Capture the cell that displays the provided text and extract its (X, Y) central coordinate. 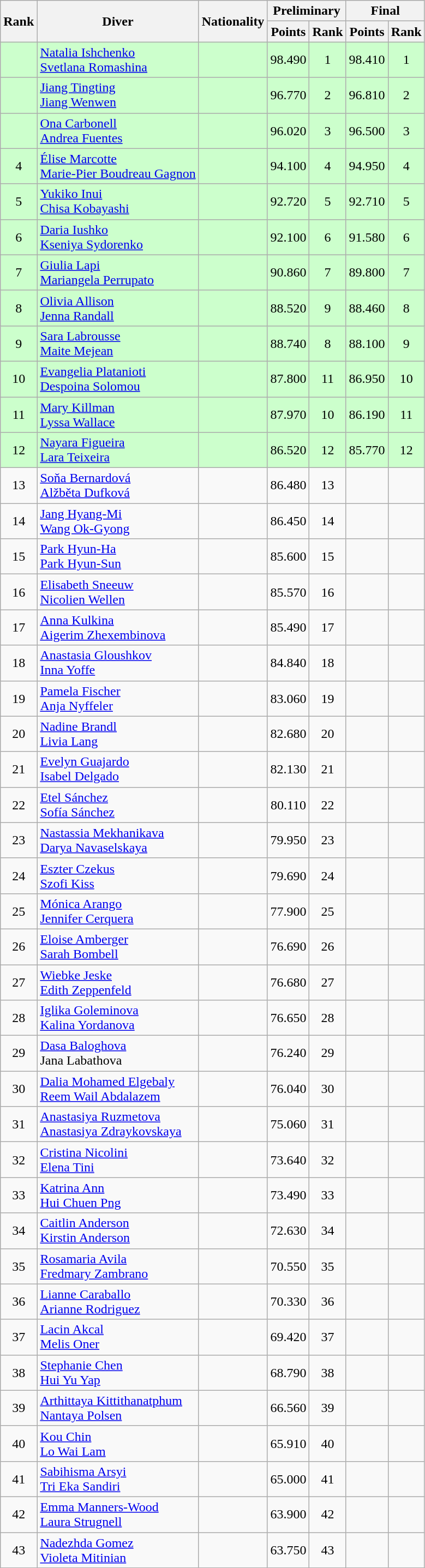
Anastasiya RuzmetovaAnastasiya Zdraykovskaya (118, 1125)
Mónica ArangoJennifer Cerquera (118, 911)
Preliminary (307, 11)
Evelyn GuajardoIsabel Delgado (118, 769)
Final (385, 11)
98.490 (288, 60)
Evangelia PlataniotiDespoina Solomou (118, 379)
82.130 (288, 769)
Natalia IshchenkoSvetlana Romashina (118, 60)
94.100 (288, 166)
87.800 (288, 379)
88.520 (288, 308)
Cristina NicoliniElena Tini (118, 1160)
Soňa BernardováAlžběta Dufková (118, 485)
85.770 (367, 450)
82.680 (288, 734)
Kou ChinLo Wai Lam (118, 1443)
Daria IushkoKseniya Sydorenko (118, 237)
Emma Manners-WoodLaura Strugnell (118, 1514)
87.970 (288, 414)
85.600 (288, 556)
Dasa BaloghovaJana Labathova (118, 1054)
Nadine BrandlLivia Lang (118, 734)
Sara LabrousseMaite Mejean (118, 344)
65.000 (288, 1479)
Stephanie ChenHui Yu Yap (118, 1372)
77.900 (288, 911)
96.810 (367, 95)
92.710 (367, 202)
Yukiko InuiChisa Kobayashi (118, 202)
76.040 (288, 1089)
86.950 (367, 379)
92.100 (288, 237)
Caitlin AndersonKirstin Anderson (118, 1230)
88.740 (288, 344)
Giulia LapiMariangela Perrupato (118, 273)
Eloise AmbergerSarah Bombell (118, 947)
Lacin AkcalMelis Oner (118, 1337)
Pamela FischerAnja Nyffeler (118, 698)
92.720 (288, 202)
Diver (118, 21)
79.690 (288, 876)
76.240 (288, 1054)
Wiebke JeskeEdith Zeppenfeld (118, 982)
84.840 (288, 663)
85.570 (288, 592)
Nadezhda GomezVioleta Mitinian (118, 1550)
73.490 (288, 1195)
86.190 (367, 414)
68.790 (288, 1372)
72.630 (288, 1230)
86.450 (288, 521)
76.680 (288, 982)
Ona CarbonellAndrea Fuentes (118, 131)
Rosamaria AvilaFredmary Zambrano (118, 1266)
73.640 (288, 1160)
Anastasia GloushkovInna Yoffe (118, 663)
Nationality (233, 21)
86.520 (288, 450)
Dalia Mohamed ElgebalyReem Wail Abdalazem (118, 1089)
66.560 (288, 1408)
98.410 (367, 60)
70.550 (288, 1266)
69.420 (288, 1337)
96.020 (288, 131)
89.800 (367, 273)
65.910 (288, 1443)
90.860 (288, 273)
Jang Hyang-MiWang Ok-Gyong (118, 521)
Arthittaya KittithanatphumNantaya Polsen (118, 1408)
Lianne CaraballoArianne Rodriguez (118, 1301)
91.580 (367, 237)
Sabihisma ArsyiTri Eka Sandiri (118, 1479)
94.950 (367, 166)
Olivia AllisonJenna Randall (118, 308)
96.770 (288, 95)
Anna KulkinaAigerim Zhexembinova (118, 627)
Eszter CzekusSzofi Kiss (118, 876)
Élise MarcotteMarie-Pier Boudreau Gagnon (118, 166)
Iglika GoleminovaKalina Yordanova (118, 1018)
70.330 (288, 1301)
75.060 (288, 1125)
96.500 (367, 131)
76.690 (288, 947)
Nastassia MekhanikavaDarya Navaselskaya (118, 840)
76.650 (288, 1018)
83.060 (288, 698)
80.110 (288, 805)
Jiang TingtingJiang Wenwen (118, 95)
85.490 (288, 627)
88.460 (367, 308)
86.480 (288, 485)
63.900 (288, 1514)
Etel SánchezSofía Sánchez (118, 805)
63.750 (288, 1550)
Katrina AnnHui Chuen Png (118, 1195)
79.950 (288, 840)
Elisabeth SneeuwNicolien Wellen (118, 592)
Nayara FigueiraLara Teixeira (118, 450)
Mary KillmanLyssa Wallace (118, 414)
88.100 (367, 344)
Park Hyun-HaPark Hyun-Sun (118, 556)
